Find where the given text appears and provide that cell's center as [x, y] coordinate. 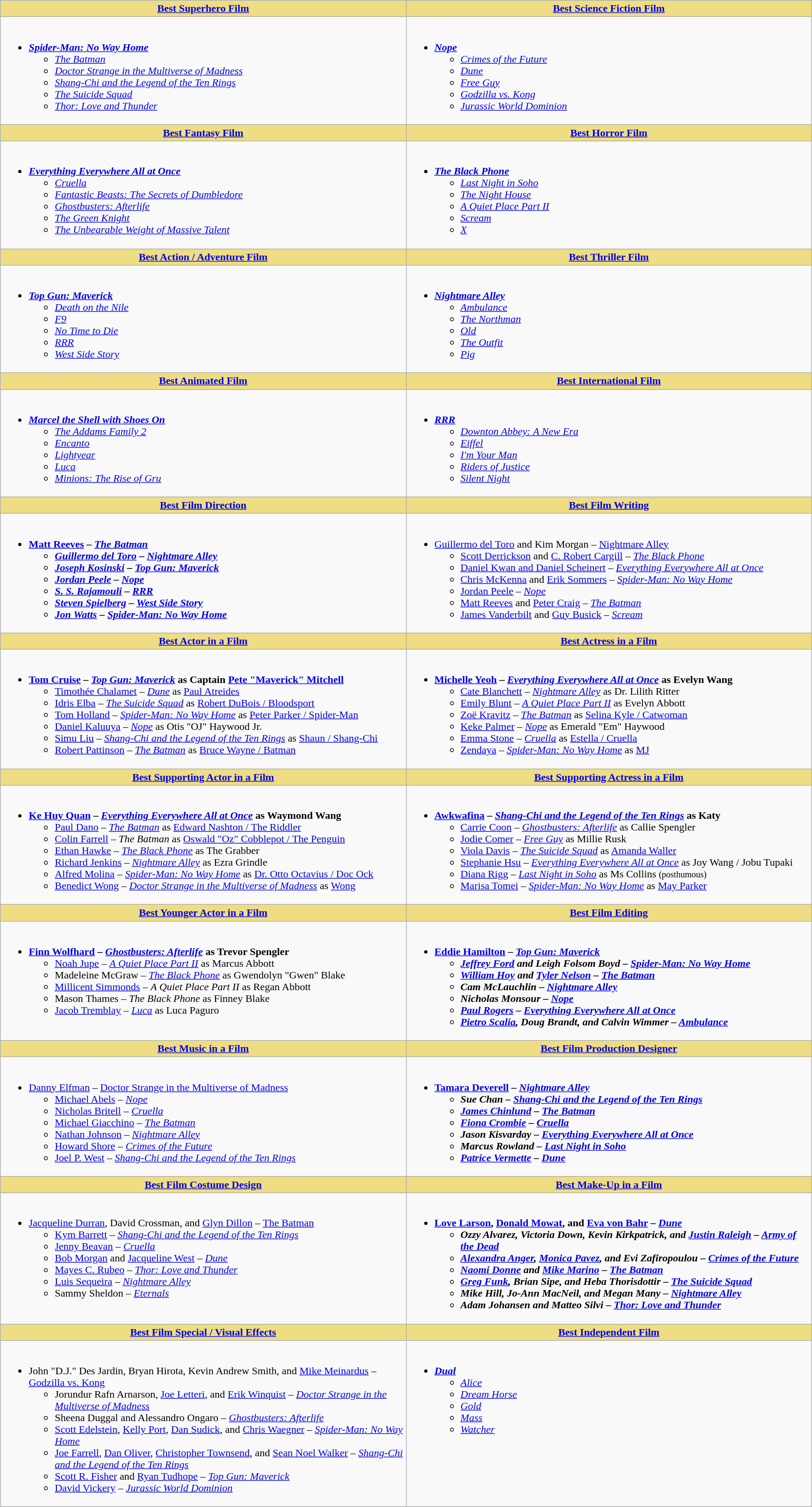
Best Film Costume Design [203, 1185]
Best Horror Film [609, 133]
Best Film Direction [203, 505]
Best Actor in a Film [203, 641]
Marcel the Shell with Shoes OnThe Addams Family 2EncantoLightyearLucaMinions: The Rise of Gru [203, 443]
Best Music in a Film [203, 1049]
NopeCrimes of the FutureDuneFree GuyGodzilla vs. KongJurassic World Dominion [609, 71]
Best Superhero Film [203, 9]
Best Supporting Actress in a Film [609, 777]
Best Film Writing [609, 505]
Best Film Special / Visual Effects [203, 1332]
Top Gun: MaverickDeath on the NileF9No Time to DieRRRWest Side Story [203, 319]
Best Thriller Film [609, 257]
Best Film Editing [609, 913]
Best Make-Up in a Film [609, 1185]
Best Independent Film [609, 1332]
Best Action / Adventure Film [203, 257]
Nightmare AlleyAmbulanceThe NorthmanOldThe OutfitPig [609, 319]
Best International Film [609, 381]
RRRDownton Abbey: A New EraEiffelI'm Your ManRiders of JusticeSilent Night [609, 443]
Best Film Production Designer [609, 1049]
Best Science Fiction Film [609, 9]
Best Animated Film [203, 381]
Best Actress in a Film [609, 641]
Best Younger Actor in a Film [203, 913]
Best Supporting Actor in a Film [203, 777]
DualAliceDream HorseGoldMassWatcher [609, 1423]
Best Fantasy Film [203, 133]
The Black PhoneLast Night in SohoThe Night HouseA Quiet Place Part IIScreamX [609, 195]
